Pinpoint the cell where the given text exists, returning its (x, y) midpoint coordinate. 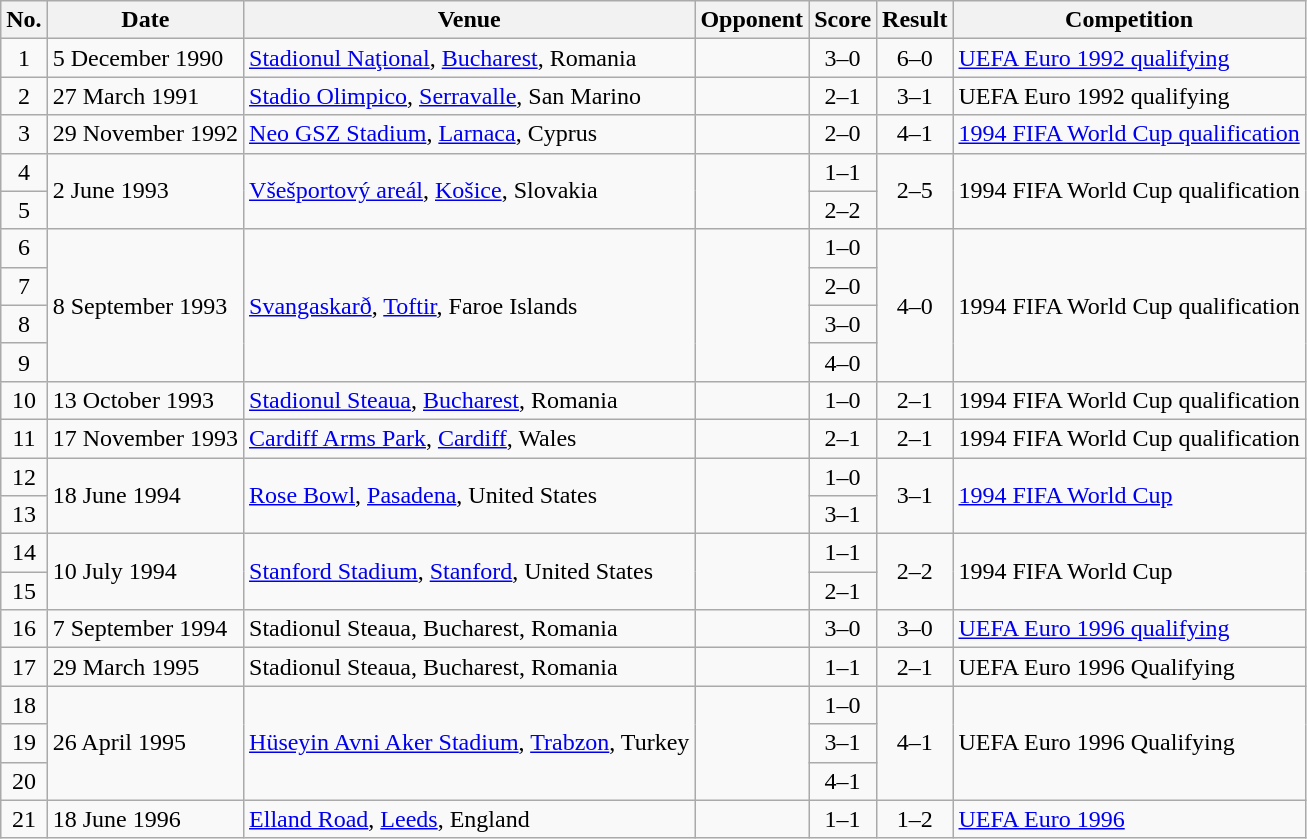
UEFA Euro 1996 (1129, 819)
Všešportový areál, Košice, Slovakia (470, 191)
2–5 (915, 191)
10 July 1994 (145, 572)
7 (24, 286)
14 (24, 553)
2 June 1993 (145, 191)
Competition (1129, 20)
Venue (470, 20)
UEFA Euro 1996 qualifying (1129, 629)
19 (24, 743)
8 (24, 324)
Cardiff Arms Park, Cardiff, Wales (470, 438)
Result (915, 20)
20 (24, 781)
18 June 1996 (145, 819)
2 (24, 96)
Rose Bowl, Pasadena, United States (470, 496)
Opponent (752, 20)
26 April 1995 (145, 743)
5 (24, 210)
10 (24, 400)
8 September 1993 (145, 305)
6–0 (915, 58)
27 March 1991 (145, 96)
Date (145, 20)
21 (24, 819)
6 (24, 248)
13 (24, 515)
3 (24, 134)
No. (24, 20)
Svangaskarð, Toftir, Faroe Islands (470, 305)
1–2 (915, 819)
1 (24, 58)
4 (24, 172)
12 (24, 477)
5 December 1990 (145, 58)
17 (24, 667)
7 September 1994 (145, 629)
18 (24, 705)
16 (24, 629)
9 (24, 362)
Hüseyin Avni Aker Stadium, Trabzon, Turkey (470, 743)
Stadionul Naţional, Bucharest, Romania (470, 58)
29 November 1992 (145, 134)
Neo GSZ Stadium, Larnaca, Cyprus (470, 134)
13 October 1993 (145, 400)
Stanford Stadium, Stanford, United States (470, 572)
11 (24, 438)
18 June 1994 (145, 496)
Score (843, 20)
15 (24, 591)
Elland Road, Leeds, England (470, 819)
29 March 1995 (145, 667)
17 November 1993 (145, 438)
Stadio Olimpico, Serravalle, San Marino (470, 96)
